Provide the [X, Y] coordinate of the cell's center where the given text is located.  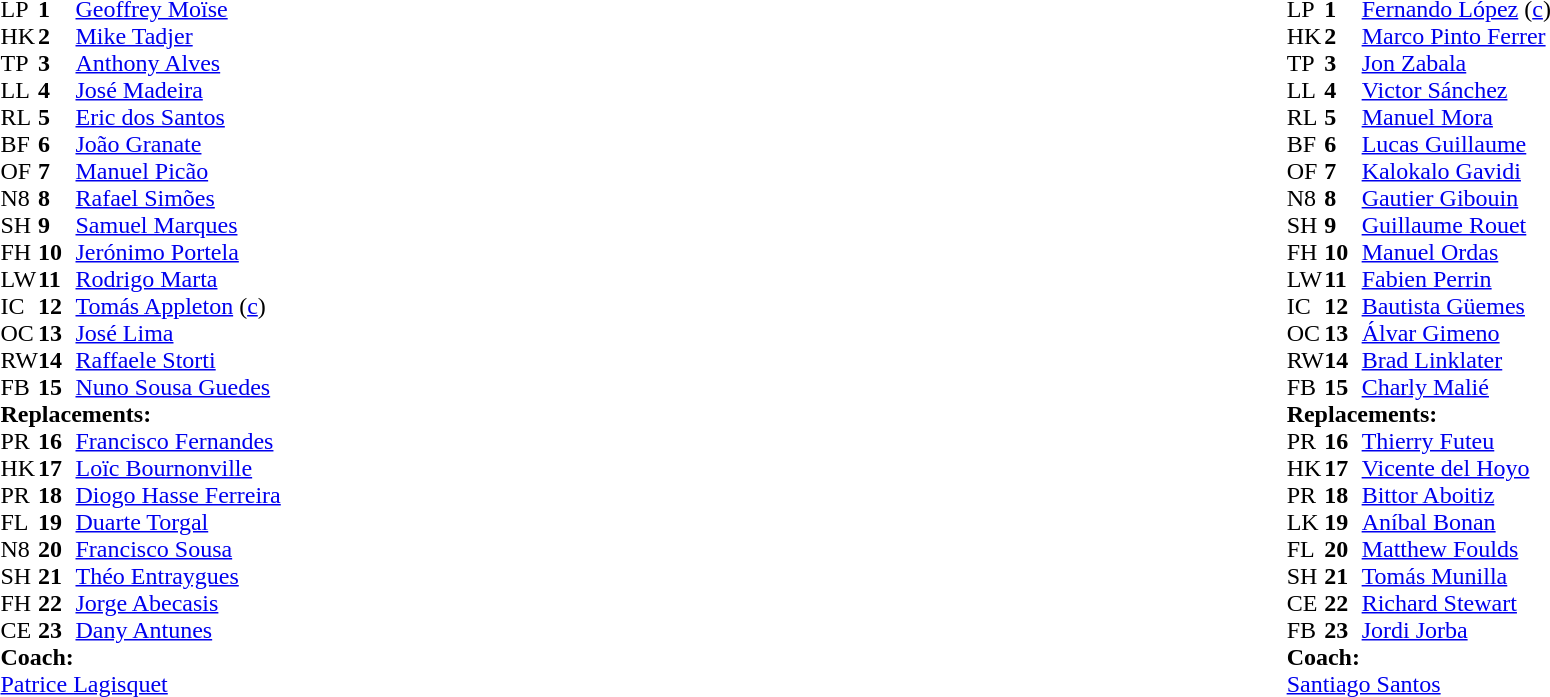
Raffaele Storti [178, 360]
Tomás Appleton (c) [178, 306]
Anthony Alves [178, 64]
Théo Entraygues [178, 576]
LK [1306, 522]
Francisco Fernandes [178, 442]
José Lima [178, 334]
Loïc Bournonville [178, 468]
Samuel Marques [178, 226]
Eric dos Santos [178, 118]
Mike Tadjer [178, 36]
José Madeira [178, 90]
Francisco Sousa [178, 550]
Nuno Sousa Guedes [178, 388]
Jerónimo Portela [178, 252]
Replacements: [140, 414]
Manuel Picão [178, 172]
Rodrigo Marta [178, 280]
Patrice Lagisquet [140, 684]
Diogo Hasse Ferreira [178, 496]
Duarte Torgal [178, 522]
Coach: [140, 658]
Dany Antunes [178, 630]
João Granate [178, 144]
Rafael Simões [178, 198]
Jorge Abecasis [178, 604]
